Locate the cell with the specified text and output its (X, Y) center coordinate. 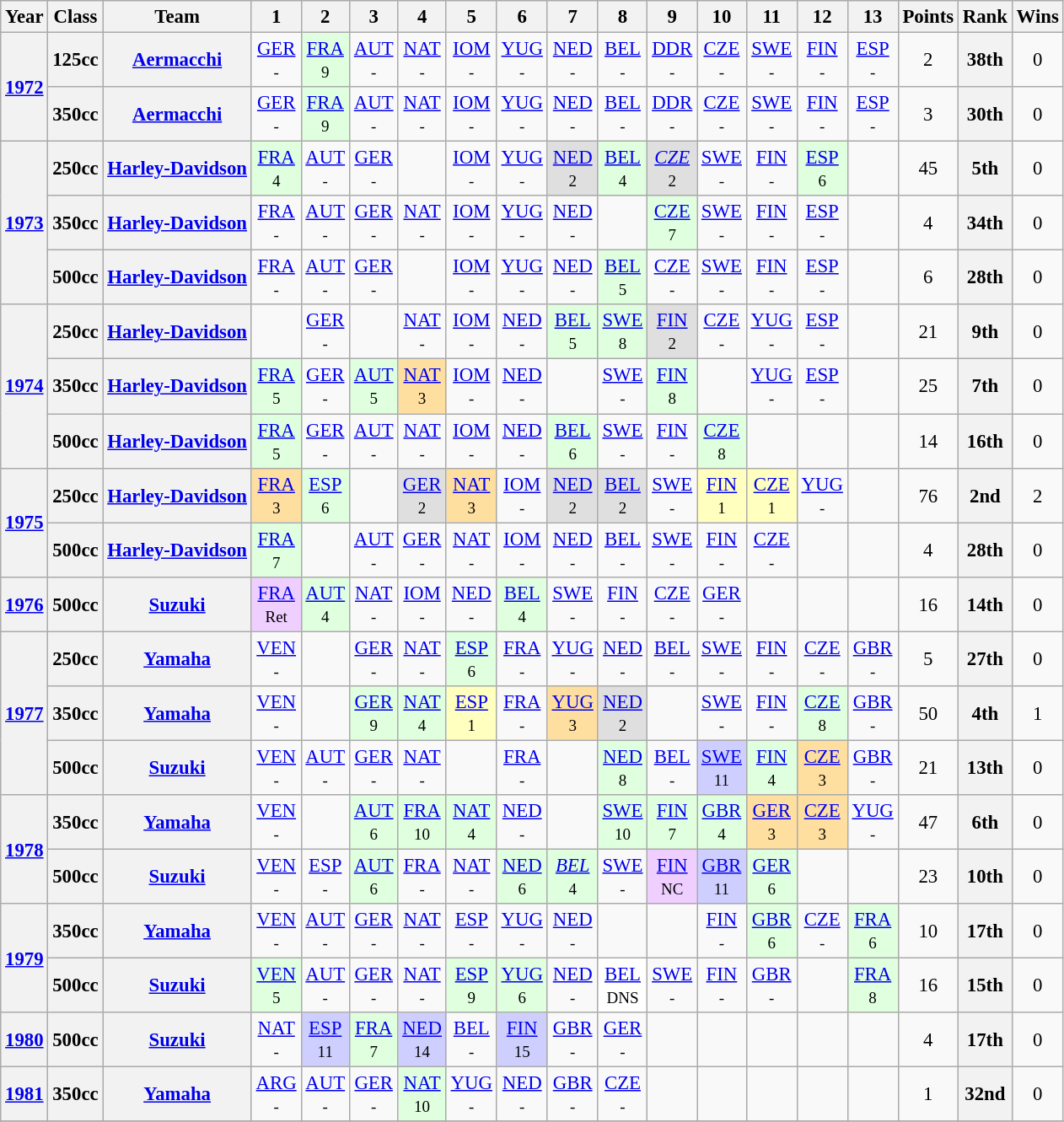
14th (985, 604)
7 (572, 17)
1980 (24, 1040)
13th (985, 767)
15th (985, 986)
1974 (24, 387)
1975 (24, 523)
ESP1 (471, 713)
2nd (985, 496)
32nd (985, 1094)
BEL6 (572, 442)
23 (927, 877)
4th (985, 713)
GBR11 (722, 877)
30th (985, 115)
NED8 (622, 767)
CZE7 (673, 223)
11 (771, 17)
Team (177, 17)
CZE2 (673, 169)
GER2 (422, 496)
FINNC (673, 877)
GBR6 (771, 931)
FIN7 (673, 823)
FRARet (277, 604)
GBR4 (722, 823)
FIN2 (673, 332)
13 (873, 17)
12 (822, 17)
1976 (24, 604)
FRA8 (873, 986)
9th (985, 332)
NED6 (522, 877)
FIN8 (673, 386)
ESP11 (325, 1040)
125cc (76, 61)
5th (985, 169)
FRA10 (422, 823)
34th (985, 223)
BEL2 (622, 496)
6th (985, 823)
76 (927, 496)
Rank (985, 17)
1981 (24, 1094)
FRA4 (277, 169)
1972 (24, 88)
GER6 (771, 877)
Class (76, 17)
FIN4 (771, 767)
9 (673, 17)
YUG6 (522, 986)
1973 (24, 223)
Points (927, 17)
ESP9 (471, 986)
Wins (1037, 17)
1979 (24, 958)
47 (927, 823)
38th (985, 61)
VEN5 (277, 986)
AUT5 (373, 386)
27th (985, 659)
SWE8 (622, 332)
GER9 (373, 713)
SWE11 (722, 767)
FIN1 (722, 496)
NED14 (422, 1040)
Year (24, 17)
YUG3 (572, 713)
SWE10 (622, 823)
16th (985, 442)
14 (927, 442)
FIN15 (522, 1040)
FRA3 (277, 496)
CZE1 (771, 496)
NAT10 (422, 1094)
1977 (24, 713)
10th (985, 877)
8 (622, 17)
50 (927, 713)
AUT4 (325, 604)
ARG- (277, 1094)
BELDNS (622, 986)
25 (927, 386)
7th (985, 386)
45 (927, 169)
FRA6 (873, 931)
GER3 (771, 823)
1978 (24, 850)
